Detect which cell encompasses the target text, then output its [x, y] center coordinate. 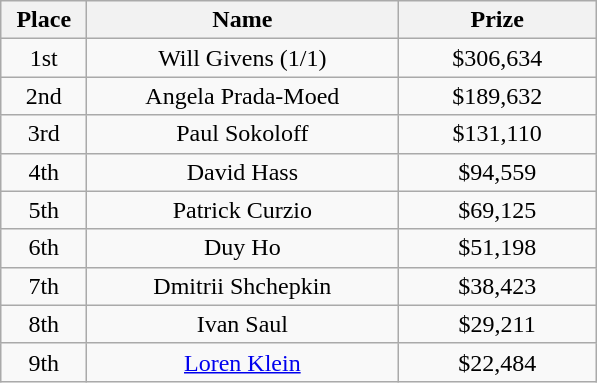
$51,198 [498, 248]
Will Givens (1/1) [242, 58]
3rd [44, 134]
$38,423 [498, 286]
$69,125 [498, 210]
Patrick Curzio [242, 210]
$22,484 [498, 362]
Paul Sokoloff [242, 134]
$189,632 [498, 96]
Ivan Saul [242, 324]
Place [44, 20]
David Hass [242, 172]
9th [44, 362]
6th [44, 248]
$306,634 [498, 58]
5th [44, 210]
Prize [498, 20]
Duy Ho [242, 248]
$94,559 [498, 172]
7th [44, 286]
Angela Prada-Moed [242, 96]
Dmitrii Shchepkin [242, 286]
2nd [44, 96]
Name [242, 20]
4th [44, 172]
8th [44, 324]
1st [44, 58]
$29,211 [498, 324]
Loren Klein [242, 362]
$131,110 [498, 134]
